From the cell containing the given text, extract its center point as (x, y) coordinate. 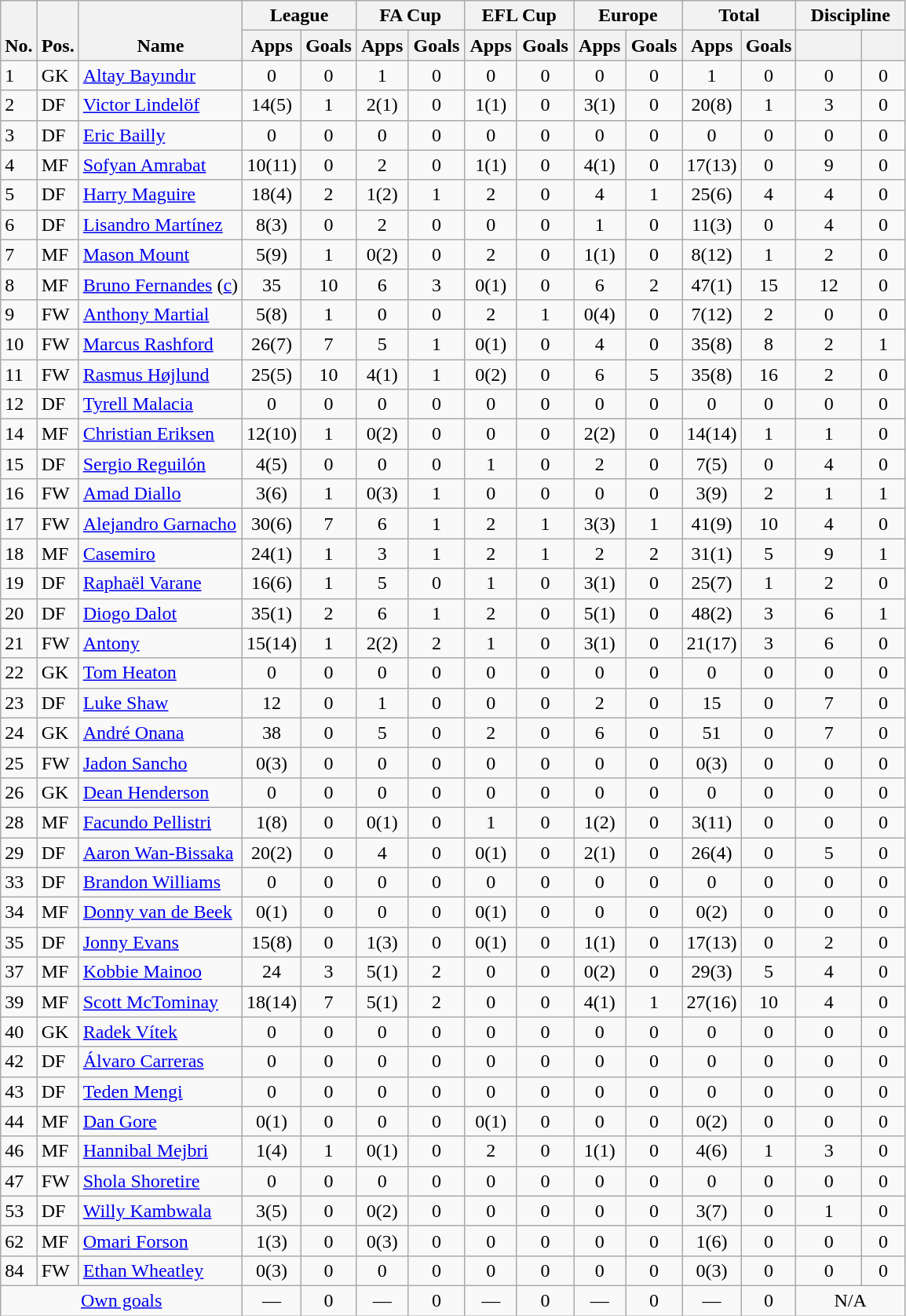
84 (19, 1270)
Total (740, 16)
Rasmus Højlund (160, 375)
Jonny Evans (160, 942)
46 (19, 1151)
8(12) (711, 254)
Dean Henderson (160, 792)
Jadon Sancho (160, 762)
Harry Maguire (160, 195)
18(4) (272, 195)
Donny van de Beek (160, 912)
28 (19, 822)
25(7) (711, 583)
4(6) (711, 1151)
Amad Diallo (160, 494)
7(5) (711, 464)
Shola Shoretire (160, 1181)
3(5) (272, 1211)
25 (19, 762)
10(11) (272, 165)
EFL Cup (520, 16)
21 (19, 643)
Facundo Pellistri (160, 822)
N/A (851, 1300)
Willy Kambwala (160, 1211)
26(4) (711, 852)
1(8) (272, 822)
19 (19, 583)
38 (272, 733)
27(16) (711, 1002)
1(6) (711, 1241)
14(5) (272, 105)
Alejandro Garnacho (160, 524)
26 (19, 792)
Álvaro Carreras (160, 1062)
34 (19, 912)
Tom Heaton (160, 673)
25(5) (272, 375)
0(4) (600, 314)
51 (711, 733)
31(1) (711, 554)
3(3) (600, 524)
Scott McTominay (160, 1002)
Ethan Wheatley (160, 1270)
8(3) (272, 225)
Altay Bayındır (160, 75)
Europe (628, 16)
Pos. (58, 31)
23 (19, 703)
30(6) (272, 524)
Name (160, 31)
Christian Eriksen (160, 434)
1(4) (272, 1151)
18 (19, 554)
35(1) (272, 613)
47(1) (711, 284)
Aaron Wan-Bissaka (160, 852)
20(8) (711, 105)
League (300, 16)
21(17) (711, 643)
Mason Mount (160, 254)
No. (19, 31)
Brandon Williams (160, 883)
3(6) (272, 494)
Raphaël Varane (160, 583)
Eric Bailly (160, 135)
14 (19, 434)
Marcus Rashford (160, 344)
5(9) (272, 254)
22 (19, 673)
Kobbie Mainoo (160, 972)
Teden Mengi (160, 1091)
Hannibal Mejbri (160, 1151)
20(2) (272, 852)
20 (19, 613)
12(10) (272, 434)
Own goals (122, 1300)
Luke Shaw (160, 703)
24(1) (272, 554)
15(14) (272, 643)
14(14) (711, 434)
26(7) (272, 344)
33 (19, 883)
Omari Forson (160, 1241)
Diogo Dalot (160, 613)
Lisandro Martínez (160, 225)
Victor Lindelöf (160, 105)
Sergio Reguilón (160, 464)
Bruno Fernandes (c) (160, 284)
3(11) (711, 822)
53 (19, 1211)
Casemiro (160, 554)
43 (19, 1091)
37 (19, 972)
4(5) (272, 464)
62 (19, 1241)
3(7) (711, 1211)
Antony (160, 643)
48(2) (711, 613)
15(8) (272, 942)
FA Cup (410, 16)
Radek Vítek (160, 1032)
47 (19, 1181)
29 (19, 852)
Tyrell Malacia (160, 404)
7(12) (711, 314)
Sofyan Amrabat (160, 165)
17 (19, 524)
Discipline (851, 16)
3(9) (711, 494)
11 (19, 375)
Dan Gore (160, 1121)
39 (19, 1002)
16(6) (272, 583)
40 (19, 1032)
29(3) (711, 972)
44 (19, 1121)
41(9) (711, 524)
42 (19, 1062)
Anthony Martial (160, 314)
11(3) (711, 225)
5(8) (272, 314)
18(14) (272, 1002)
André Onana (160, 733)
25(6) (711, 195)
